Pinpoint the cell where the given text exists, returning its [X, Y] midpoint coordinate. 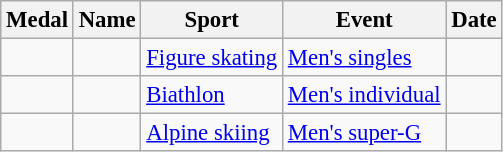
Men's singles [364, 58]
Biathlon [212, 95]
Event [364, 20]
Date [474, 20]
Alpine skiing [212, 133]
Name [107, 20]
Figure skating [212, 58]
Medal [38, 20]
Sport [212, 20]
Men's individual [364, 95]
Men's super-G [364, 133]
